Determine the (x, y) coordinate at the center of the cell enclosing the given text.  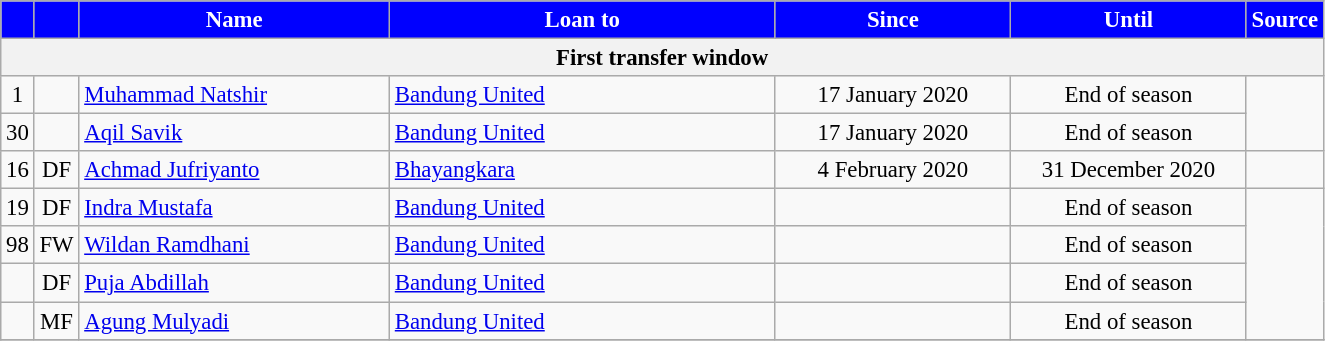
Bhayangkara (582, 170)
Wildan Ramdhani (234, 245)
MF (56, 321)
Indra Mustafa (234, 208)
Loan to (582, 20)
First transfer window (662, 58)
FW (56, 245)
31 December 2020 (1129, 170)
Since (893, 20)
98 (18, 245)
Source (1284, 20)
Until (1129, 20)
Muhammad Natshir (234, 95)
Name (234, 20)
Aqil Savik (234, 133)
30 (18, 133)
1 (18, 95)
16 (18, 170)
4 February 2020 (893, 170)
19 (18, 208)
Achmad Jufriyanto (234, 170)
Agung Mulyadi (234, 321)
Puja Abdillah (234, 283)
